Search for the cell housing the specified text and yield its [x, y] center coordinate. 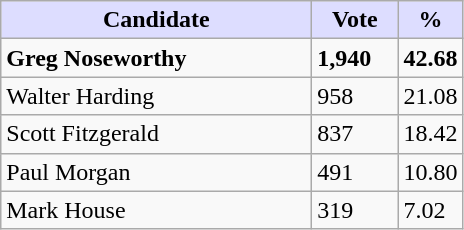
% [430, 20]
Candidate [156, 20]
Scott Fitzgerald [156, 134]
Walter Harding [156, 96]
Vote [355, 20]
Paul Morgan [156, 172]
Mark House [156, 210]
491 [355, 172]
42.68 [430, 58]
837 [355, 134]
958 [355, 96]
21.08 [430, 96]
18.42 [430, 134]
7.02 [430, 210]
Greg Noseworthy [156, 58]
319 [355, 210]
10.80 [430, 172]
1,940 [355, 58]
